Output the (x, y) coordinate of the center of the cell containing the given text.  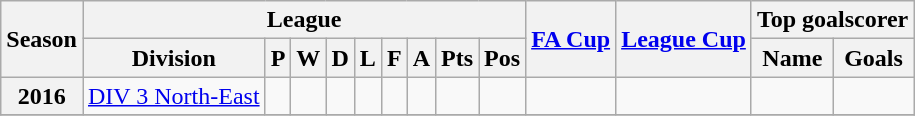
Top goalscorer (832, 20)
League Cup (684, 39)
A (421, 58)
Pos (502, 58)
W (308, 58)
DIV 3 North-East (174, 96)
D (340, 58)
F (394, 58)
Season (42, 39)
2016 (42, 96)
FA Cup (571, 39)
League (304, 20)
Division (174, 58)
Pts (458, 58)
Goals (873, 58)
P (278, 58)
L (368, 58)
Name (792, 58)
